Return the [X, Y] coordinate for the center point of the cell that contains the specified text.  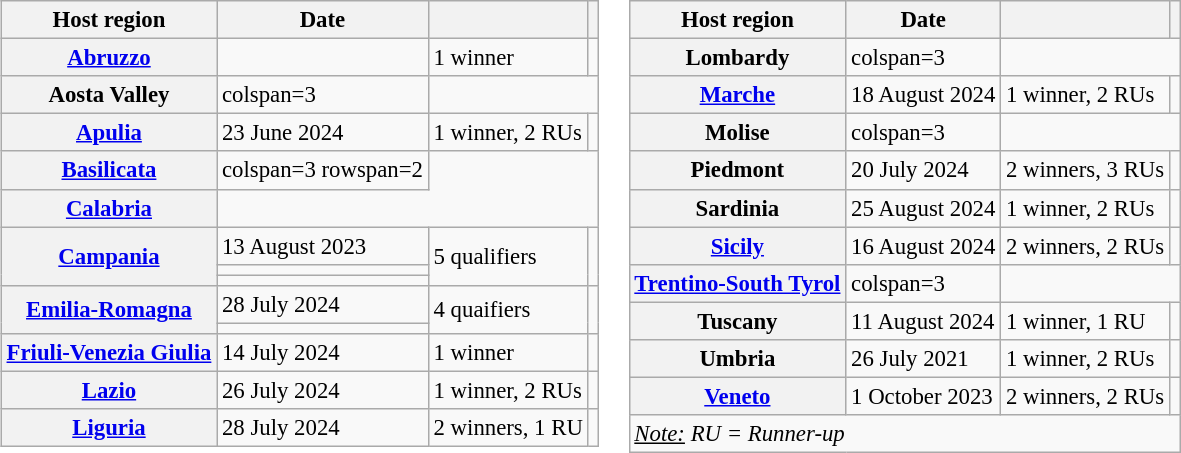
Lombardy [738, 58]
Sicily [738, 246]
1 winner, 1 RU [1086, 321]
Campania [108, 256]
1 October 2023 [924, 396]
Emilia-Romagna [108, 309]
Basilicata [108, 170]
26 July 2024 [323, 390]
2 winners, 3 RUs [1086, 170]
25 August 2024 [924, 208]
18 August 2024 [924, 95]
Calabria [108, 208]
Aosta Valley [108, 95]
Abruzzo [108, 58]
colspan=3 rowspan=2 [323, 170]
11 August 2024 [924, 321]
20 July 2024 [924, 170]
Friuli-Venezia Giulia [108, 353]
2 winners, 1 RU [508, 428]
14 July 2024 [323, 353]
16 August 2024 [924, 246]
Molise [738, 133]
Note: RU = Runner-up [904, 434]
Sardinia [738, 208]
Marche [738, 95]
Piedmont [738, 170]
Liguria [108, 428]
Lazio [108, 390]
5 qualifiers [508, 256]
13 August 2023 [323, 246]
26 July 2021 [924, 358]
23 June 2024 [323, 133]
Trentino-South Tyrol [738, 283]
Tuscany [738, 321]
Apulia [108, 133]
Umbria [738, 358]
Veneto [738, 396]
4 quaifiers [508, 309]
